Search for the cell housing the specified text and yield its [x, y] center coordinate. 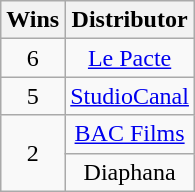
2 [33, 153]
Distributor [130, 20]
StudioCanal [130, 96]
5 [33, 96]
BAC Films [130, 134]
Wins [33, 20]
Le Pacte [130, 58]
6 [33, 58]
Diaphana [130, 172]
